Locate the cell with the specified text and output its [x, y] center coordinate. 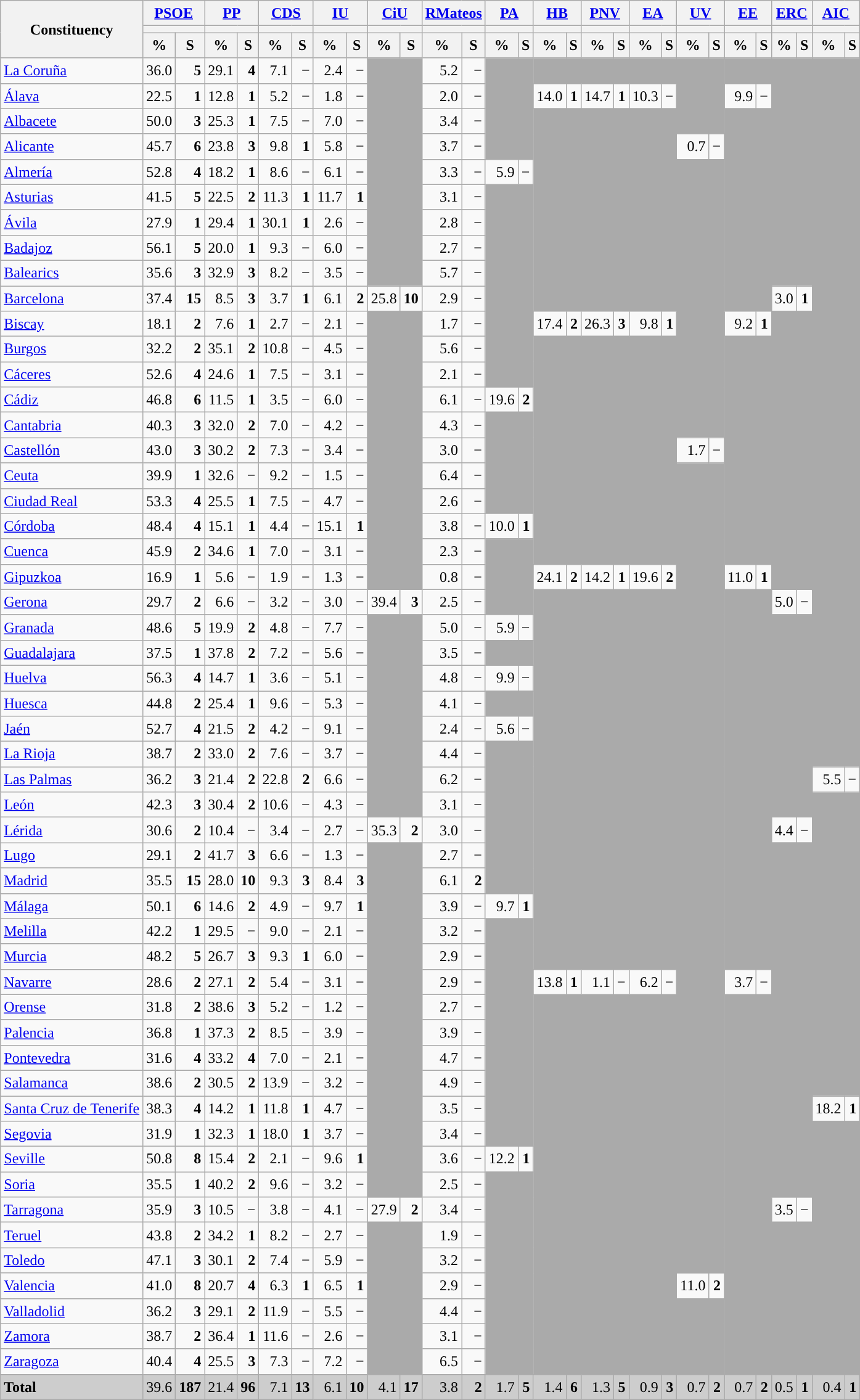
Córdoba [72, 526]
1.2 [329, 1007]
35.3 [383, 830]
7.7 [329, 628]
Albacete [72, 121]
44.8 [159, 703]
1.1 [597, 981]
28.6 [159, 981]
31.9 [159, 1134]
13.9 [275, 1083]
35.9 [159, 1210]
40.4 [159, 1361]
Valladolid [72, 1311]
Badajoz [72, 248]
45.7 [159, 147]
AIC [836, 14]
14.0 [550, 96]
37.5 [159, 652]
5.3 [329, 703]
24.6 [221, 375]
Huelva [72, 678]
Orense [72, 1007]
34.2 [221, 1235]
0.9 [645, 1387]
0.8 [441, 577]
26.3 [597, 324]
32.0 [221, 425]
13.8 [550, 981]
24.1 [550, 577]
La Rioja [72, 755]
22.8 [275, 779]
52.7 [159, 729]
36.0 [159, 70]
Ceuta [72, 476]
Pontevedra [72, 1058]
Barcelona [72, 298]
40.2 [221, 1185]
Zaragoza [72, 1361]
187 [190, 1387]
UV [700, 14]
7.4 [275, 1260]
EA [653, 14]
Cádiz [72, 399]
8.4 [329, 880]
10.0 [502, 526]
0.4 [829, 1387]
37.4 [159, 298]
41.5 [159, 197]
Lugo [72, 856]
18.1 [159, 324]
Constituency [72, 30]
PP [232, 14]
Castellón [72, 450]
11.3 [275, 197]
16.9 [159, 577]
Biscay [72, 324]
4.5 [329, 349]
29.7 [159, 602]
39.9 [159, 476]
ERC [792, 14]
50.0 [159, 121]
37.3 [221, 1032]
RMateos [454, 14]
Alicante [72, 147]
26.7 [221, 957]
30.6 [159, 830]
Total [72, 1387]
Las Palmas [72, 779]
31.8 [159, 1007]
10.8 [275, 349]
8.6 [275, 171]
36.4 [221, 1337]
León [72, 805]
9.0 [275, 931]
1.8 [329, 96]
28.0 [221, 880]
6.3 [275, 1286]
Gerona [72, 602]
PSOE [174, 14]
48.6 [159, 628]
11.7 [329, 197]
42.2 [159, 931]
42.3 [159, 805]
30.5 [221, 1083]
27.1 [221, 981]
CiU [395, 14]
Cantabria [72, 425]
11.8 [275, 1108]
Cuenca [72, 551]
25.8 [383, 298]
43.0 [159, 450]
15.4 [221, 1159]
Asturias [72, 197]
33.0 [221, 755]
Melilla [72, 931]
41.0 [159, 1286]
Tarragona [72, 1210]
Segovia [72, 1134]
Gipuzkoa [72, 577]
32.6 [221, 476]
0.5 [784, 1387]
21.5 [221, 729]
5.7 [441, 272]
17.4 [550, 324]
96 [248, 1387]
12.8 [221, 96]
2.3 [441, 551]
30.2 [221, 450]
35.6 [159, 272]
Ciudad Real [72, 501]
25.4 [221, 703]
Lérida [72, 830]
Granada [72, 628]
40.3 [159, 425]
Balearics [72, 272]
Teruel [72, 1235]
29.5 [221, 931]
PNV [605, 14]
32.9 [221, 272]
10.6 [275, 805]
10.5 [221, 1210]
Madrid [72, 880]
Toledo [72, 1260]
3.3 [441, 171]
45.9 [159, 551]
5.1 [329, 678]
2.0 [441, 96]
11.9 [275, 1311]
23.8 [221, 147]
2.8 [441, 222]
36.8 [159, 1032]
12.2 [502, 1159]
5.4 [275, 981]
56.1 [159, 248]
33.2 [221, 1058]
11.5 [221, 399]
50.1 [159, 906]
53.3 [159, 501]
Cáceres [72, 375]
30.4 [221, 805]
EE [748, 14]
Valencia [72, 1286]
IU [340, 14]
50.8 [159, 1159]
17 [411, 1387]
32.2 [159, 349]
Almería [72, 171]
13 [302, 1387]
38.3 [159, 1108]
32.3 [221, 1134]
39.6 [159, 1387]
37.8 [221, 652]
18.0 [275, 1134]
29.4 [221, 222]
10.3 [645, 96]
5.8 [329, 147]
6.4 [441, 476]
43.8 [159, 1235]
Santa Cruz de Tenerife [72, 1108]
Navarre [72, 981]
Jaén [72, 729]
31.6 [159, 1058]
Huesca [72, 703]
46.8 [159, 399]
52.8 [159, 171]
Burgos [72, 349]
47.1 [159, 1260]
39.4 [383, 602]
34.6 [221, 551]
9.1 [329, 729]
48.2 [159, 957]
1.4 [550, 1387]
20.7 [221, 1286]
56.3 [159, 678]
20.0 [221, 248]
Álava [72, 96]
Palencia [72, 1032]
1.5 [329, 476]
14.6 [221, 906]
Guadalajara [72, 652]
Murcia [72, 957]
La Coruña [72, 70]
HB [557, 14]
PA [509, 14]
Soria [72, 1185]
41.7 [221, 856]
35.1 [221, 349]
25.3 [221, 121]
Seville [72, 1159]
Málaga [72, 906]
CDS [286, 14]
48.4 [159, 526]
10.4 [221, 830]
Salamanca [72, 1083]
19.9 [221, 628]
11.6 [275, 1337]
Zamora [72, 1337]
Ávila [72, 222]
52.6 [159, 375]
